Provide the [x, y] coordinate of the cell's center where the given text is located.  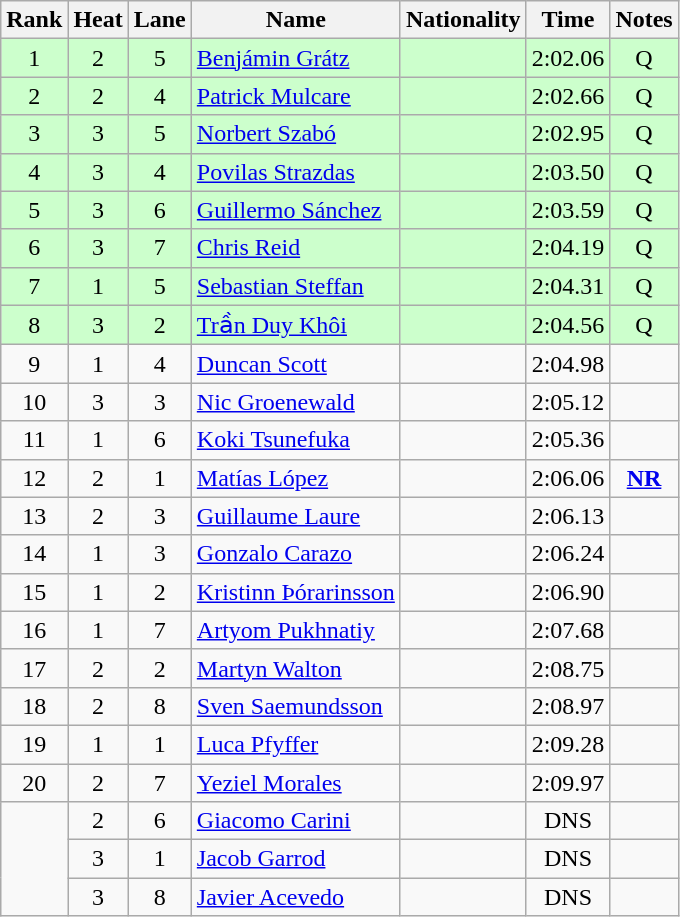
2:04.31 [568, 286]
2:08.75 [568, 668]
17 [34, 668]
Javier Acevedo [296, 897]
2:06.13 [568, 516]
2:02.95 [568, 134]
2:04.19 [568, 248]
Lane [160, 20]
2:06.90 [568, 592]
NR [644, 478]
Martyn Walton [296, 668]
Yeziel Morales [296, 783]
Povilas Strazdas [296, 172]
2:09.28 [568, 744]
Matías López [296, 478]
Guillaume Laure [296, 516]
Benjámin Grátz [296, 58]
16 [34, 630]
2:04.56 [568, 325]
15 [34, 592]
2:02.66 [568, 96]
Notes [644, 20]
19 [34, 744]
Name [296, 20]
2:03.59 [568, 210]
Jacob Garrod [296, 859]
Kristinn Þórarinsson [296, 592]
Heat [98, 20]
Gonzalo Carazo [296, 554]
2:04.98 [568, 364]
14 [34, 554]
18 [34, 706]
2:06.24 [568, 554]
2:07.68 [568, 630]
Nationality [463, 20]
Chris Reid [296, 248]
2:05.12 [568, 402]
2:08.97 [568, 706]
Sven Saemundsson [296, 706]
10 [34, 402]
20 [34, 783]
Sebastian Steffan [296, 286]
9 [34, 364]
Rank [34, 20]
2:03.50 [568, 172]
Trần Duy Khôi [296, 325]
2:05.36 [568, 440]
2:02.06 [568, 58]
2:06.06 [568, 478]
Patrick Mulcare [296, 96]
12 [34, 478]
Artyom Pukhnatiy [296, 630]
Norbert Szabó [296, 134]
Guillermo Sánchez [296, 210]
Nic Groenewald [296, 402]
Koki Tsunefuka [296, 440]
2:09.97 [568, 783]
11 [34, 440]
Luca Pfyffer [296, 744]
13 [34, 516]
Giacomo Carini [296, 821]
Duncan Scott [296, 364]
Time [568, 20]
